Provide the (X, Y) coordinate of the cell's center where the given text is located.  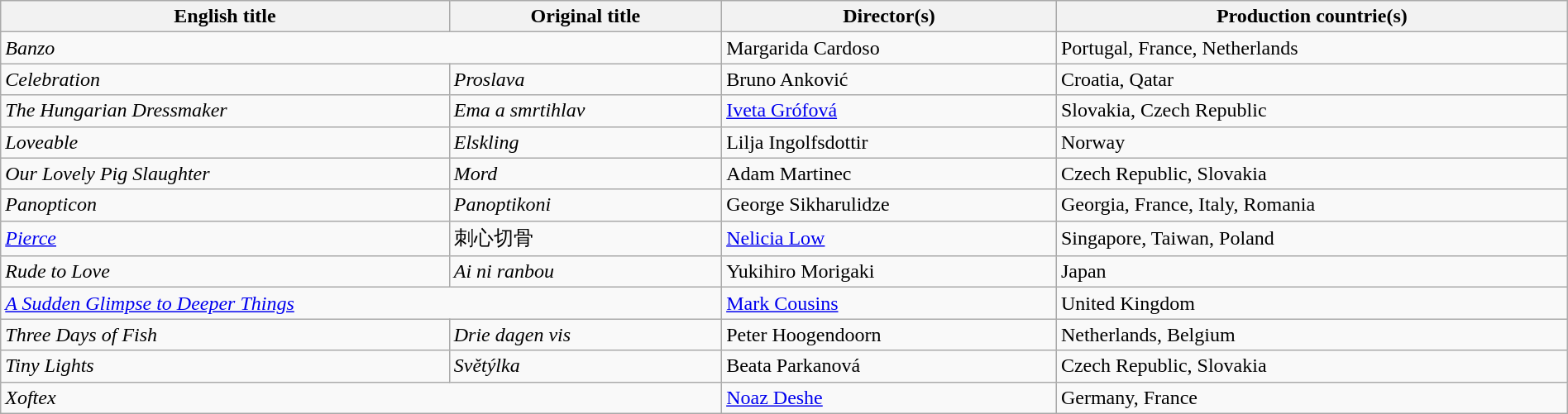
Original title (586, 17)
Mord (586, 174)
Xoftex (361, 397)
Netherlands, Belgium (1312, 335)
Three Days of Fish (225, 335)
Elskling (586, 142)
Japan (1312, 272)
Nelicia Low (890, 238)
Panopticon (225, 205)
Georgia, France, Italy, Romania (1312, 205)
Adam Martinec (890, 174)
English title (225, 17)
Rude to Love (225, 272)
Tiny Lights (225, 366)
Slovakia, Czech Republic (1312, 111)
Production countrie(s) (1312, 17)
George Sikharulidze (890, 205)
Ema a smrtihlav (586, 111)
The Hungarian Dressmaker (225, 111)
Proslava (586, 79)
Singapore, Taiwan, Poland (1312, 238)
Panoptikoni (586, 205)
Celebration (225, 79)
Margarida Cardoso (890, 48)
Mark Cousins (890, 303)
Noaz Deshe (890, 397)
Iveta Grófová (890, 111)
Drie dagen vis (586, 335)
Germany, France (1312, 397)
Director(s) (890, 17)
Beata Parkanová (890, 366)
Portugal, France, Netherlands (1312, 48)
刺心切骨 (586, 238)
Loveable (225, 142)
Norway (1312, 142)
United Kingdom (1312, 303)
Yukihiro Morigaki (890, 272)
A Sudden Glimpse to Deeper Things (361, 303)
Our Lovely Pig Slaughter (225, 174)
Banzo (361, 48)
Croatia, Qatar (1312, 79)
Ai ni ranbou (586, 272)
Bruno Anković (890, 79)
Pierce (225, 238)
Světýlka (586, 366)
Lilja Ingolfsdottir (890, 142)
Peter Hoogendoorn (890, 335)
